For the text-containing cell, return its midpoint in [x, y] coordinate format. 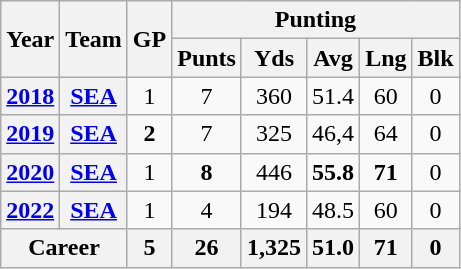
Punts [207, 58]
48.5 [334, 210]
4 [207, 210]
1,325 [274, 248]
325 [274, 134]
Yds [274, 58]
194 [274, 210]
GP [149, 39]
2022 [30, 210]
Lng [386, 58]
Year [30, 39]
Team [94, 39]
446 [274, 172]
2 [149, 134]
51.4 [334, 96]
51.0 [334, 248]
360 [274, 96]
Punting [316, 20]
5 [149, 248]
26 [207, 248]
55.8 [334, 172]
Avg [334, 58]
46,4 [334, 134]
2020 [30, 172]
2019 [30, 134]
Career [64, 248]
Blk [436, 58]
8 [207, 172]
2018 [30, 96]
64 [386, 134]
